Locate the cell with the specified text and output its [x, y] center coordinate. 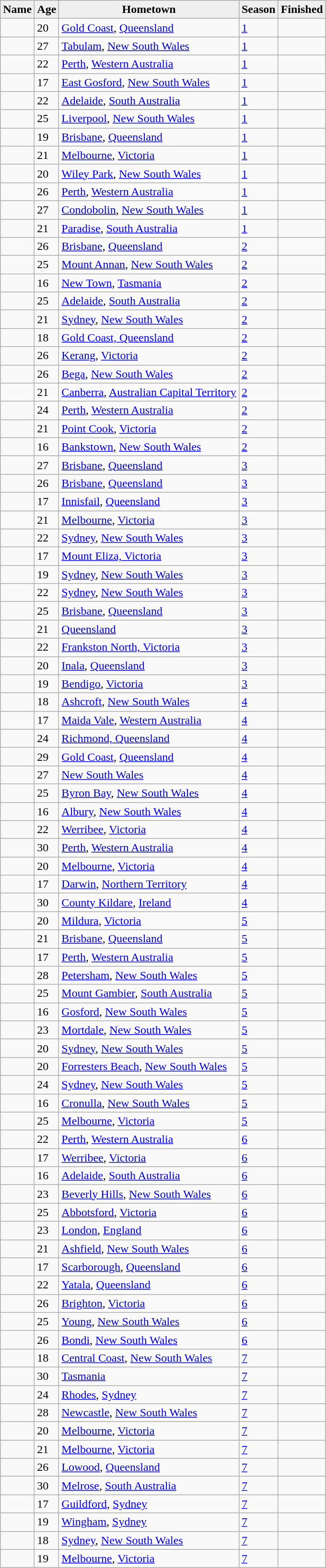
Mount Eliza, Victoria [149, 556]
Wingham, Sydney [149, 1522]
Brighton, Victoria [149, 1303]
Finished [302, 10]
Cronulla, New South Wales [149, 1103]
Bega, New South Wales [149, 374]
Guildford, Sydney [149, 1504]
Name [17, 10]
Abbotsford, Victoria [149, 1212]
Inala, Queensland [149, 666]
Point Cook, Victoria [149, 429]
Gosford, New South Wales [149, 1012]
Mortdale, New South Wales [149, 1030]
Tasmania [149, 1376]
Yatala, Queensland [149, 1285]
Mount Annan, New South Wales [149, 265]
Bondi, New South Wales [149, 1340]
East Gosford, New South Wales [149, 82]
Young, New South Wales [149, 1321]
Maida Vale, Western Australia [149, 720]
Canberra, Australian Capital Territory [149, 392]
Mount Gambier, South Australia [149, 993]
Richmond, Queensland [149, 738]
Albury, New South Wales [149, 812]
Newcastle, New South Wales [149, 1413]
Byron Bay, New South Wales [149, 793]
Frankston North, Victoria [149, 647]
Bankstown, New South Wales [149, 447]
Mildura, Victoria [149, 921]
29 [47, 756]
Liverpool, New South Wales [149, 119]
Bendigo, Victoria [149, 684]
Darwin, Northern Territory [149, 884]
Ashcroft, New South Wales [149, 702]
Ashfield, New South Wales [149, 1249]
Age [47, 10]
Scarborough, Queensland [149, 1267]
Forresters Beach, New South Wales [149, 1066]
London, England [149, 1230]
Tabulam, New South Wales [149, 46]
County Kildare, Ireland [149, 902]
Paradise, South Australia [149, 228]
Queensland [149, 629]
Kerang, Victoria [149, 356]
Central Coast, New South Wales [149, 1358]
Season [258, 10]
Innisfail, Queensland [149, 501]
Lowood, Queensland [149, 1467]
Melrose, South Australia [149, 1486]
Condobolin, New South Wales [149, 210]
Beverly Hills, New South Wales [149, 1194]
Hometown [149, 10]
New Town, Tasmania [149, 283]
Wiley Park, New South Wales [149, 173]
Petersham, New South Wales [149, 975]
Rhodes, Sydney [149, 1395]
New South Wales [149, 775]
